Provide the [X, Y] coordinate of the cell's center where the given text is located.  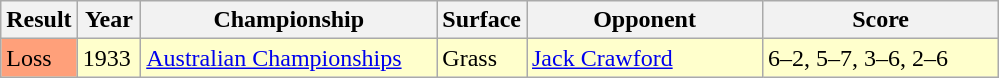
Australian Championships [289, 58]
Jack Crawford [644, 58]
Championship [289, 20]
1933 [109, 58]
Grass [482, 58]
Loss [39, 58]
6–2, 5–7, 3–6, 2–6 [881, 58]
Opponent [644, 20]
Surface [482, 20]
Score [881, 20]
Result [39, 20]
Year [109, 20]
